Extract the (X, Y) coordinate from the center of the cell holding the provided text.  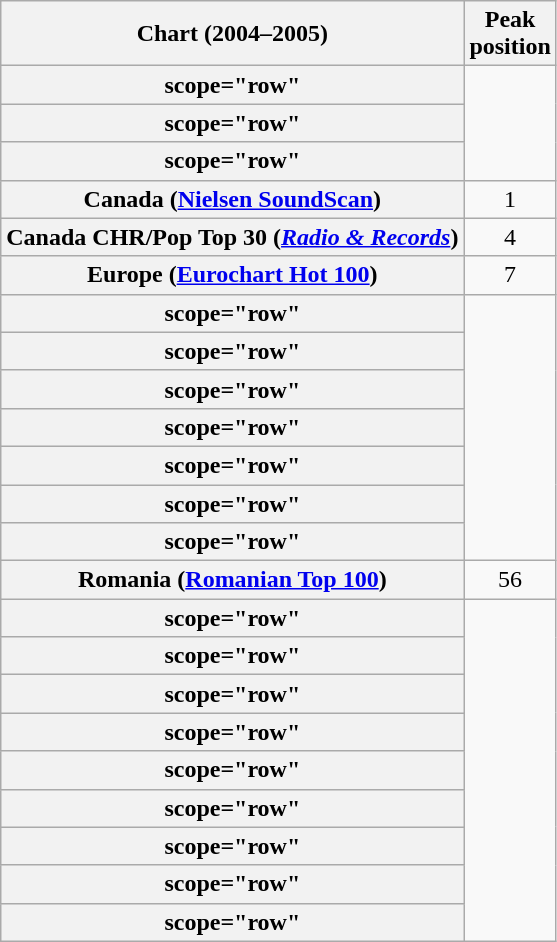
56 (510, 580)
Canada (Nielsen SoundScan) (232, 199)
Chart (2004–2005) (232, 34)
Canada CHR/Pop Top 30 (Radio & Records) (232, 237)
Peakposition (510, 34)
1 (510, 199)
7 (510, 275)
4 (510, 237)
Europe (Eurochart Hot 100) (232, 275)
Romania (Romanian Top 100) (232, 580)
